Pinpoint the cell where the given text exists, returning its (x, y) midpoint coordinate. 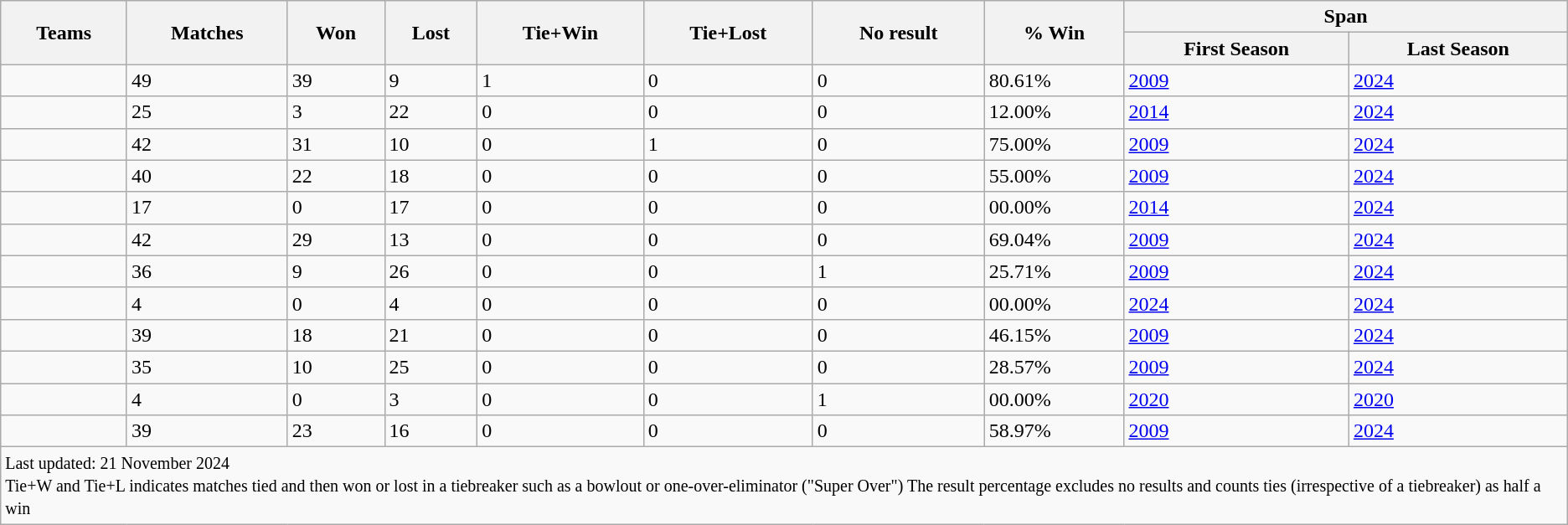
Span (1345, 17)
16 (431, 431)
Tie+Win (561, 33)
75.00% (1054, 144)
28.57% (1054, 367)
Lost (431, 33)
Won (336, 33)
25.71% (1054, 271)
Last Season (1457, 49)
80.61% (1054, 80)
55.00% (1054, 176)
35 (207, 367)
40 (207, 176)
58.97% (1054, 431)
% Win (1054, 33)
12.00% (1054, 112)
Tie+Lost (728, 33)
69.04% (1054, 239)
29 (336, 239)
Teams (64, 33)
31 (336, 144)
Matches (207, 33)
First Season (1236, 49)
13 (431, 239)
23 (336, 431)
26 (431, 271)
No result (898, 33)
36 (207, 271)
46.15% (1054, 335)
21 (431, 335)
49 (207, 80)
